Extract the (X, Y) coordinate from the center of the cell holding the provided text.  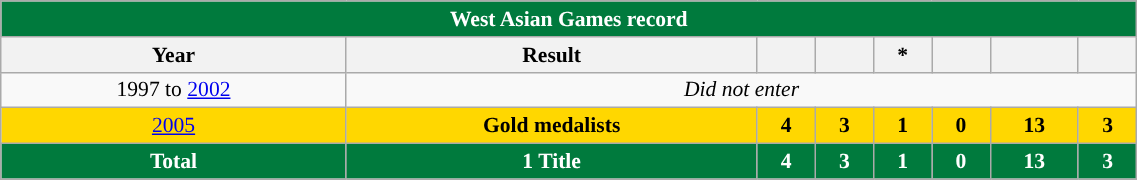
Result (552, 55)
* (903, 55)
1 Title (552, 162)
Did not enter (742, 90)
Total (174, 162)
2005 (174, 126)
1997 to 2002 (174, 90)
Year (174, 55)
Gold medalists (552, 126)
West Asian Games record (569, 19)
